Scan for the cell matching the given text and deliver its [x, y] coordinate at center. 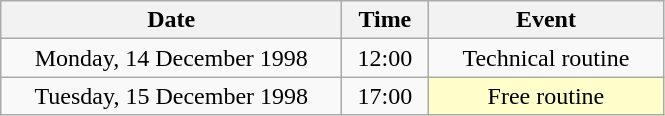
Free routine [546, 96]
Tuesday, 15 December 1998 [172, 96]
Date [172, 20]
Technical routine [546, 58]
12:00 [385, 58]
Monday, 14 December 1998 [172, 58]
Event [546, 20]
Time [385, 20]
17:00 [385, 96]
